Pinpoint the cell where the given text exists, returning its [x, y] midpoint coordinate. 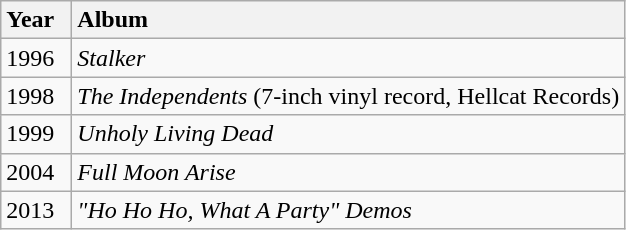
The Independents (7-inch vinyl record, Hellcat Records) [348, 96]
2004 [36, 172]
1999 [36, 134]
Album [348, 20]
Year [36, 20]
1998 [36, 96]
2013 [36, 210]
1996 [36, 58]
Stalker [348, 58]
Unholy Living Dead [348, 134]
"Ho Ho Ho, What A Party" Demos [348, 210]
Full Moon Arise [348, 172]
